Return (x, y) of the center of cell containing provided text 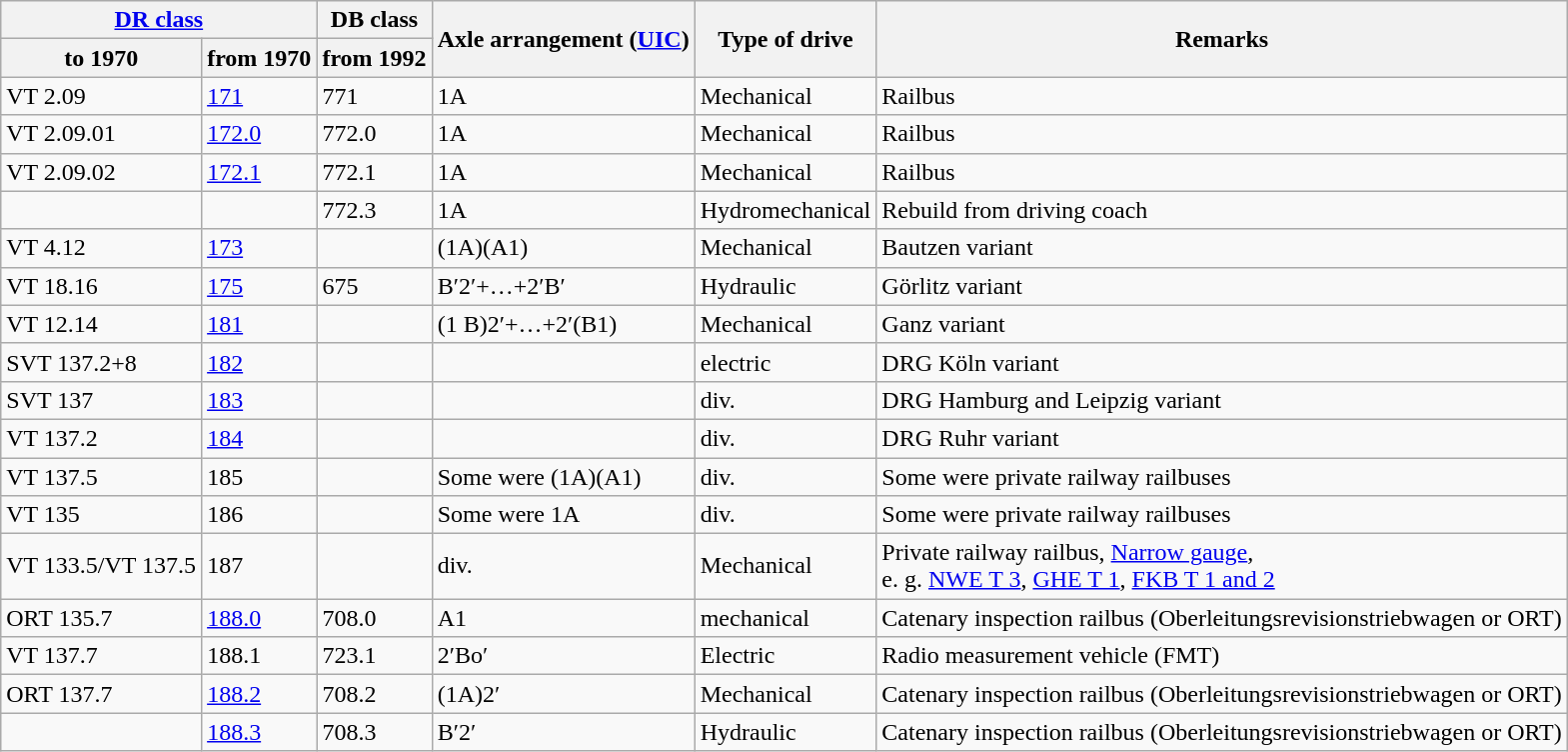
771 (374, 96)
mechanical (785, 618)
VT 18.16 (102, 286)
VT 135 (102, 515)
Görlitz variant (1221, 286)
DRG Köln variant (1221, 362)
Private railway railbus, Narrow gauge, e. g. NWE T 3, GHE T 1, FKB T 1 and 2 (1221, 566)
181 (260, 324)
DR class (159, 20)
708.3 (374, 732)
SVT 137 (102, 400)
172.0 (260, 134)
Ganz variant (1221, 324)
186 (260, 515)
2′Bo′ (564, 656)
VT 137.7 (102, 656)
183 (260, 400)
B′2′ (564, 732)
Bautzen variant (1221, 248)
187 (260, 566)
DB class (374, 20)
VT 4.12 (102, 248)
772.0 (374, 134)
VT 137.5 (102, 477)
Axle arrangement (UIC) (564, 39)
SVT 137.2+8 (102, 362)
675 (374, 286)
VT 133.5/VT 137.5 (102, 566)
Some were 1A (564, 515)
Radio measurement vehicle (FMT) (1221, 656)
DRG Hamburg and Leipzig variant (1221, 400)
ORT 137.7 (102, 694)
Hydromechanical (785, 210)
VT 137.2 (102, 438)
188.2 (260, 694)
182 (260, 362)
772.3 (374, 210)
A1 (564, 618)
723.1 (374, 656)
172.1 (260, 172)
Rebuild from driving coach (1221, 210)
VT 2.09 (102, 96)
772.1 (374, 172)
708.2 (374, 694)
173 (260, 248)
188.3 (260, 732)
B′2′+…+2′B′ (564, 286)
Type of drive (785, 39)
DRG Ruhr variant (1221, 438)
(1A)2′ (564, 694)
VT 2.09.02 (102, 172)
(1 B)2′+…+2′(B1) (564, 324)
184 (260, 438)
from 1970 (260, 58)
188.0 (260, 618)
175 (260, 286)
VT 12.14 (102, 324)
Some were (1A)(A1) (564, 477)
VT 2.09.01 (102, 134)
708.0 (374, 618)
ORT 135.7 (102, 618)
Remarks (1221, 39)
Electric (785, 656)
electric (785, 362)
from 1992 (374, 58)
171 (260, 96)
188.1 (260, 656)
(1A)(A1) (564, 248)
185 (260, 477)
to 1970 (102, 58)
